Output the [x, y] coordinate of the center of the cell containing the given text.  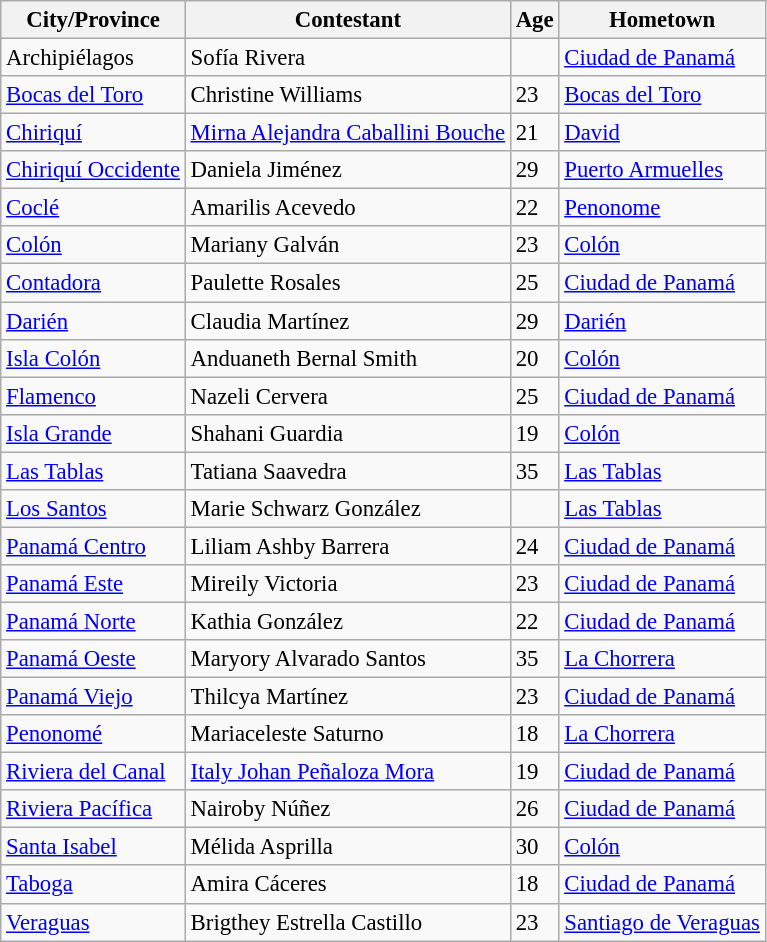
Anduaneth Bernal Smith [348, 358]
Taboga [94, 885]
Flamenco [94, 396]
30 [534, 847]
Mariany Galván [348, 245]
Panamá Este [94, 584]
Riviera del Canal [94, 772]
Chiriquí [94, 133]
Contadora [94, 283]
Panamá Viejo [94, 697]
Sofía Rivera [348, 58]
David [662, 133]
Nairoby Núñez [348, 809]
Daniela Jiménez [348, 170]
Age [534, 20]
Maryory Alvarado Santos [348, 659]
Panamá Oeste [94, 659]
26 [534, 809]
Liliam Ashby Barrera [348, 546]
Kathia González [348, 621]
Riviera Pacífica [94, 809]
21 [534, 133]
Archipiélagos [94, 58]
Penonomé [94, 734]
Italy Johan Peñaloza Mora [348, 772]
Mirna Alejandra Caballini Bouche [348, 133]
Panamá Norte [94, 621]
Panamá Centro [94, 546]
Amarilis Acevedo [348, 208]
Amira Cáceres [348, 885]
Los Santos [94, 509]
Puerto Armuelles [662, 170]
Chiriquí Occidente [94, 170]
Isla Grande [94, 433]
Christine Williams [348, 95]
Brigthey Estrella Castillo [348, 922]
Hometown [662, 20]
Isla Colón [94, 358]
24 [534, 546]
Marie Schwarz González [348, 509]
Santiago de Veraguas [662, 922]
Tatiana Saavedra [348, 471]
Nazeli Cervera [348, 396]
Mélida Asprilla [348, 847]
City/Province [94, 20]
Paulette Rosales [348, 283]
Thilcya Martínez [348, 697]
Claudia Martínez [348, 321]
Shahani Guardia [348, 433]
Santa Isabel [94, 847]
Mariaceleste Saturno [348, 734]
Veraguas [94, 922]
Contestant [348, 20]
Coclé [94, 208]
Mireily Victoria [348, 584]
Penonome [662, 208]
20 [534, 358]
